Provide the [x, y] coordinate of the cell's center where the given text is located.  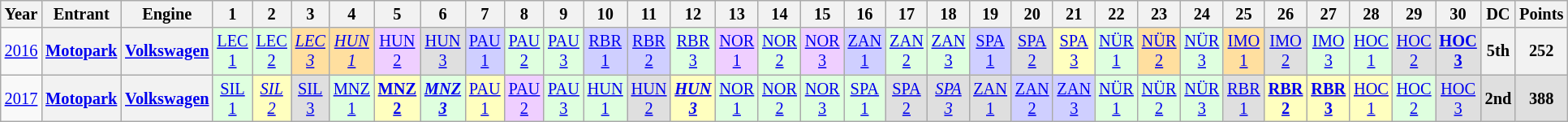
21 [1074, 14]
Points [1541, 14]
5th [1498, 51]
DC [1498, 14]
18 [949, 14]
30 [1458, 14]
24 [1201, 14]
SIL1 [232, 98]
20 [1032, 14]
10 [605, 14]
22 [1117, 14]
28 [1372, 14]
13 [737, 14]
2016 [21, 51]
Engine [167, 14]
IMO2 [1286, 51]
5 [398, 14]
17 [907, 14]
26 [1286, 14]
LEC3 [310, 51]
19 [990, 14]
25 [1243, 14]
IMO1 [1243, 51]
MNZ1 [352, 98]
Entrant [81, 14]
14 [779, 14]
6 [443, 14]
7 [485, 14]
27 [1328, 14]
LEC1 [232, 51]
MNZ3 [443, 98]
4 [352, 14]
SIL2 [272, 98]
LEC2 [272, 51]
12 [693, 14]
IMO3 [1328, 51]
8 [524, 14]
2 [272, 14]
16 [865, 14]
3 [310, 14]
252 [1541, 51]
15 [823, 14]
2017 [21, 98]
2nd [1498, 98]
MNZ2 [398, 98]
SIL3 [310, 98]
388 [1541, 98]
1 [232, 14]
29 [1414, 14]
11 [649, 14]
23 [1159, 14]
9 [563, 14]
Year [21, 14]
